Return (X, Y) of the center of cell containing provided text 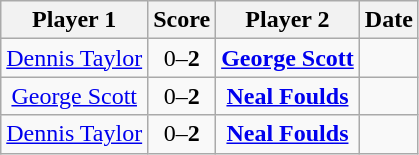
Date (388, 20)
Player 1 (74, 20)
Score (182, 20)
Player 2 (288, 20)
